From the cell containing the given text, extract its center point as [X, Y] coordinate. 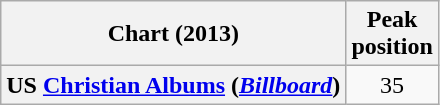
US Christian Albums (Billboard) [174, 85]
35 [392, 85]
Chart (2013) [174, 34]
Peakposition [392, 34]
